Search for the cell housing the specified text and yield its (x, y) center coordinate. 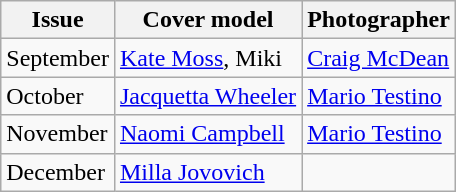
Naomi Campbell (208, 134)
Jacquetta Wheeler (208, 96)
Cover model (208, 20)
September (58, 58)
October (58, 96)
Milla Jovovich (208, 172)
November (58, 134)
December (58, 172)
Issue (58, 20)
Craig McDean (379, 58)
Kate Moss, Miki (208, 58)
Photographer (379, 20)
